Pinpoint the cell where the given text exists, returning its (X, Y) midpoint coordinate. 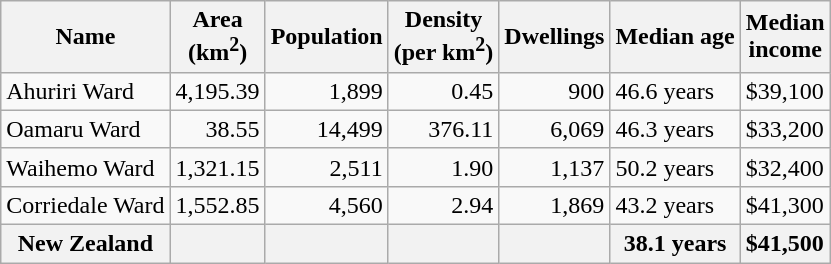
1,869 (554, 205)
Medianincome (785, 37)
38.1 years (675, 244)
Waihemo Ward (86, 167)
4,560 (326, 205)
Corriedale Ward (86, 205)
Ahuriri Ward (86, 91)
Median age (675, 37)
$41,500 (785, 244)
Name (86, 37)
Area(km2) (218, 37)
New Zealand (86, 244)
1,899 (326, 91)
900 (554, 91)
Density(per km2) (444, 37)
46.6 years (675, 91)
$33,200 (785, 129)
4,195.39 (218, 91)
2,511 (326, 167)
46.3 years (675, 129)
2.94 (444, 205)
$39,100 (785, 91)
1,321.15 (218, 167)
1.90 (444, 167)
0.45 (444, 91)
1,552.85 (218, 205)
$41,300 (785, 205)
Oamaru Ward (86, 129)
14,499 (326, 129)
Dwellings (554, 37)
43.2 years (675, 205)
38.55 (218, 129)
6,069 (554, 129)
$32,400 (785, 167)
1,137 (554, 167)
50.2 years (675, 167)
Population (326, 37)
376.11 (444, 129)
